Scan for the cell matching the given text and deliver its (X, Y) coordinate at center. 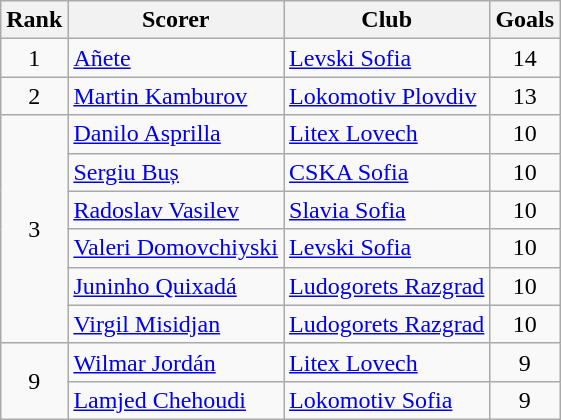
CSKA Sofia (387, 172)
13 (525, 96)
Slavia Sofia (387, 210)
Martin Kamburov (176, 96)
3 (34, 229)
Lamjed Chehoudi (176, 400)
2 (34, 96)
Juninho Quixadá (176, 286)
Wilmar Jordán (176, 362)
Danilo Asprilla (176, 134)
1 (34, 58)
Sergiu Buș (176, 172)
Club (387, 20)
Goals (525, 20)
Lokomotiv Sofia (387, 400)
Virgil Misidjan (176, 324)
Rank (34, 20)
Radoslav Vasilev (176, 210)
14 (525, 58)
Lokomotiv Plovdiv (387, 96)
Añete (176, 58)
Valeri Domovchiyski (176, 248)
Scorer (176, 20)
